Scan for the cell matching the given text and deliver its [X, Y] coordinate at center. 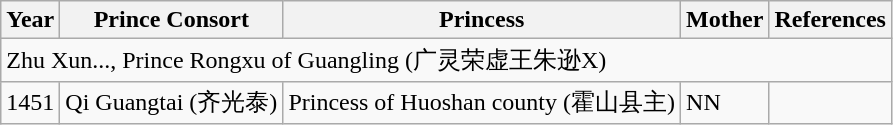
Mother [725, 20]
Year [30, 20]
NN [725, 102]
Prince Consort [172, 20]
References [830, 20]
Zhu Xun..., Prince Rongxu of Guangling (广灵荣虚王朱逊X) [446, 60]
Princess [482, 20]
Qi Guangtai (齐光泰) [172, 102]
1451 [30, 102]
Princess of Huoshan county (霍山县主) [482, 102]
